Capture the cell that displays the provided text and extract its (x, y) central coordinate. 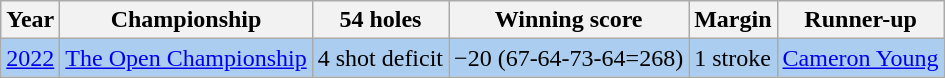
4 shot deficit (380, 58)
2022 (30, 58)
The Open Championship (186, 58)
−20 (67-64-73-64=268) (569, 58)
Runner-up (860, 20)
Cameron Young (860, 58)
54 holes (380, 20)
Year (30, 20)
Margin (733, 20)
Winning score (569, 20)
1 stroke (733, 58)
Championship (186, 20)
